Determine the [x, y] coordinate at the center of the cell enclosing the given text.  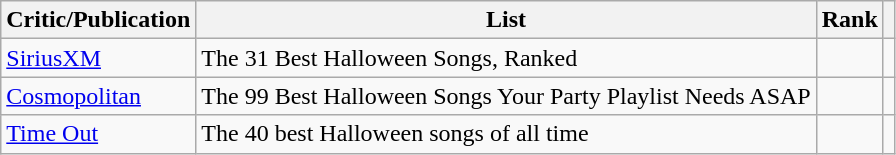
The 99 Best Halloween Songs Your Party Playlist Needs ASAP [506, 96]
Rank [850, 20]
List [506, 20]
The 31 Best Halloween Songs, Ranked [506, 58]
Time Out [98, 134]
Critic/Publication [98, 20]
The 40 best Halloween songs of all time [506, 134]
SiriusXM [98, 58]
Cosmopolitan [98, 96]
